Extract the [x, y] coordinate from the center of the cell holding the provided text.  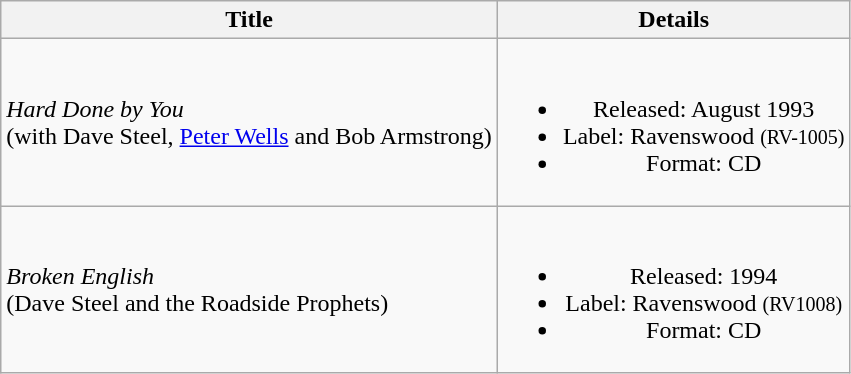
Hard Done by You (with Dave Steel, Peter Wells and Bob Armstrong) [250, 122]
Details [674, 20]
Title [250, 20]
Broken English (Dave Steel and the Roadside Prophets) [250, 290]
Released: August 1993Label: Ravenswood (RV-1005)Format: CD [674, 122]
Released: 1994Label: Ravenswood (RV1008)Format: CD [674, 290]
